Pinpoint the cell where the given text exists, returning its (x, y) midpoint coordinate. 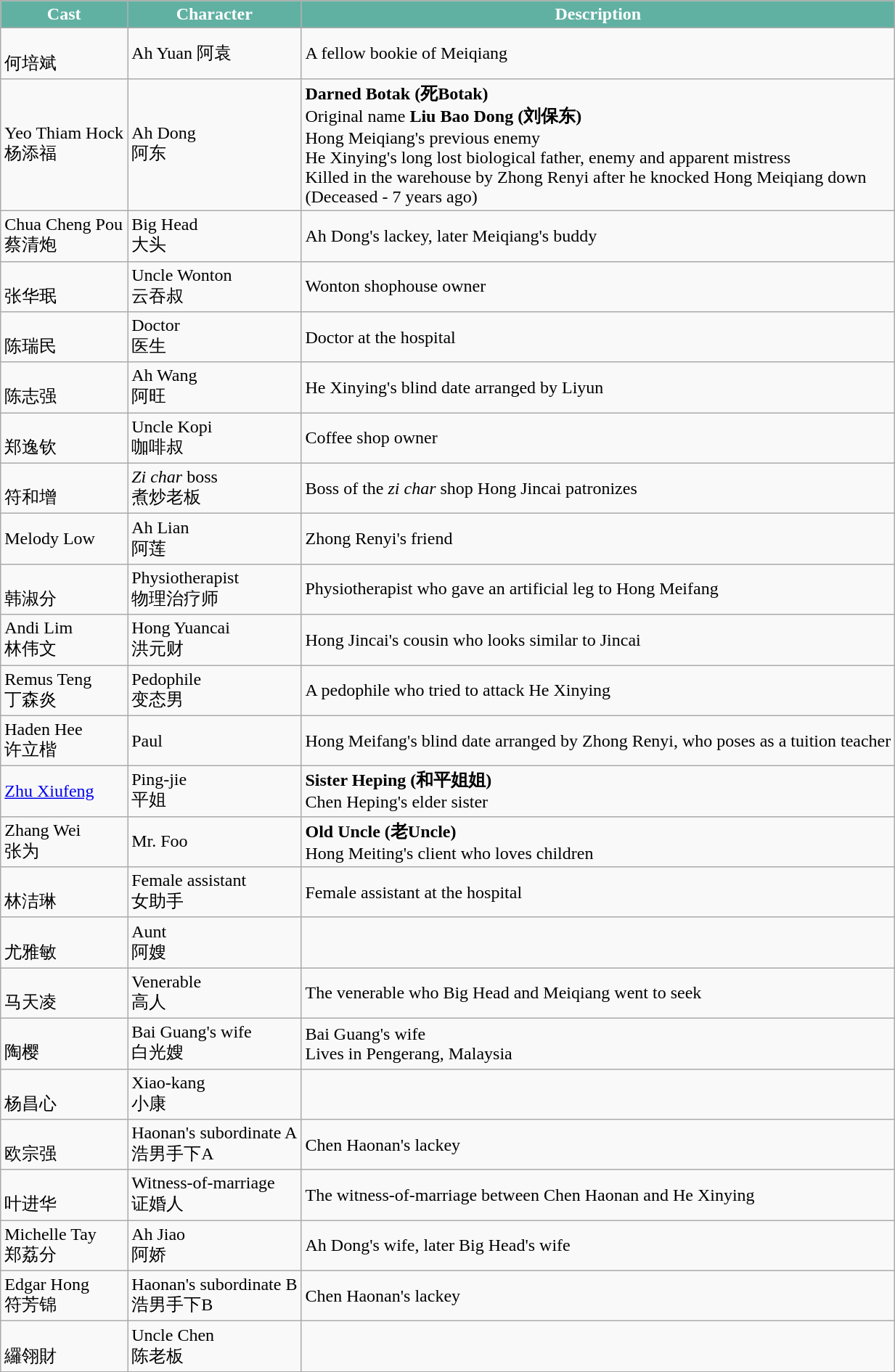
Zhu Xiufeng (64, 792)
A pedophile who tried to attack He Xinying (598, 690)
Bai Guang's wife 白光嫂 (215, 1043)
Character (215, 15)
Witness-of-marriage 证婚人 (215, 1195)
Female assistant 女助手 (215, 892)
Haonan's subordinate B 浩男手下B (215, 1296)
Description (598, 15)
陈瑞民 (64, 337)
Michelle Tay 郑荔分 (64, 1246)
Xiao-kang 小康 (215, 1094)
Yeo Thiam Hock 杨添福 (64, 144)
Melody Low (64, 539)
Ping-jie 平姐 (215, 792)
Edgar Hong 符芳锦 (64, 1296)
Haden Hee 许立楷 (64, 741)
Big Head 大头 (215, 236)
Uncle Wonton 云吞叔 (215, 287)
张华珉 (64, 287)
杨昌心 (64, 1094)
A fellow bookie of Meiqiang (598, 54)
The venerable who Big Head and Meiqiang went to seek (598, 993)
Bai Guang's wife Lives in Pengerang, Malaysia (598, 1043)
郑逸钦 (64, 438)
Hong Jincai's cousin who looks similar to Jincai (598, 640)
Ah Dong's wife, later Big Head's wife (598, 1246)
Ah Jiao 阿娇 (215, 1246)
陈志强 (64, 387)
Old Uncle (老Uncle) Hong Meiting's client who loves children (598, 842)
He Xinying's blind date arranged by Liyun (598, 387)
林洁琳 (64, 892)
Doctor at the hospital (598, 337)
Boss of the zi char shop Hong Jincai patronizes (598, 488)
Chua Cheng Pou 蔡清炮 (64, 236)
Ah Dong's lackey, later Meiqiang's buddy (598, 236)
欧宗强 (64, 1145)
Physiotherapist who gave an artificial leg to Hong Meifang (598, 589)
Sister Heping (和平姐姐) Chen Heping's elder sister (598, 792)
Doctor 医生 (215, 337)
Ah Yuan 阿袁 (215, 54)
Uncle Kopi 咖啡叔 (215, 438)
Wonton shophouse owner (598, 287)
Coffee shop owner (598, 438)
The witness-of-marriage between Chen Haonan and He Xinying (598, 1195)
Ah Dong 阿东 (215, 144)
Mr. Foo (215, 842)
Ah Wang 阿旺 (215, 387)
Zhong Renyi's friend (598, 539)
Hong Meifang's blind date arranged by Zhong Renyi, who poses as a tuition teacher (598, 741)
Ah Lian 阿莲 (215, 539)
Venerable 高人 (215, 993)
何培斌 (64, 54)
Remus Teng 丁森炎 (64, 690)
Zhang Wei 张为 (64, 842)
Paul (215, 741)
Female assistant at the hospital (598, 892)
纙翎財 (64, 1347)
尤雅敏 (64, 942)
Uncle Chen 陈老板 (215, 1347)
韩淑分 (64, 589)
Pedophile 变态男 (215, 690)
Cast (64, 15)
Hong Yuancai 洪元财 (215, 640)
Physiotherapist 物理治疗师 (215, 589)
Aunt 阿嫂 (215, 942)
Zi char boss 煮炒老板 (215, 488)
陶樱 (64, 1043)
叶进华 (64, 1195)
Andi Lim 林伟文 (64, 640)
马天凌 (64, 993)
Haonan's subordinate A 浩男手下A (215, 1145)
符和增 (64, 488)
